Search for the cell housing the specified text and yield its [X, Y] center coordinate. 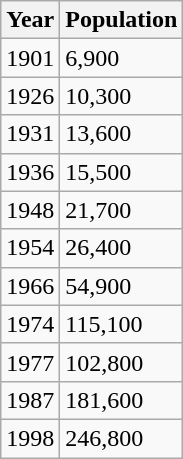
246,800 [122, 438]
1926 [30, 96]
6,900 [122, 58]
Year [30, 20]
1966 [30, 286]
13,600 [122, 134]
10,300 [122, 96]
1936 [30, 172]
1931 [30, 134]
1974 [30, 324]
1977 [30, 362]
115,100 [122, 324]
54,900 [122, 286]
15,500 [122, 172]
1948 [30, 210]
26,400 [122, 248]
1987 [30, 400]
21,700 [122, 210]
1954 [30, 248]
181,600 [122, 400]
1901 [30, 58]
Population [122, 20]
1998 [30, 438]
102,800 [122, 362]
